Locate the cell with the specified text and output its [x, y] center coordinate. 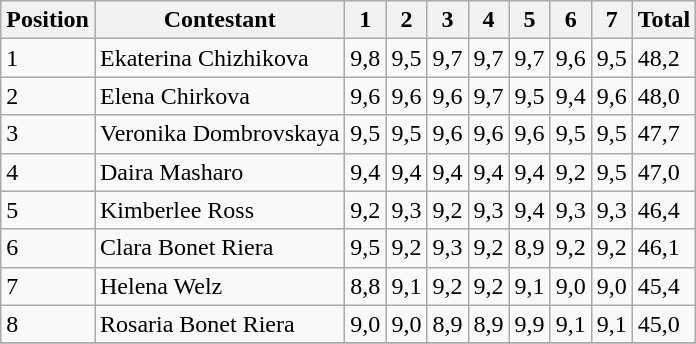
Rosaria Bonet Riera [219, 324]
47,7 [664, 134]
8 [48, 324]
Kimberlee Ross [219, 210]
Veronika Dombrovskaya [219, 134]
Helena Welz [219, 286]
45,4 [664, 286]
Clara Bonet Riera [219, 248]
46,1 [664, 248]
Elena Chirkova [219, 96]
Daira Masharo [219, 172]
Total [664, 20]
48,2 [664, 58]
48,0 [664, 96]
45,0 [664, 324]
Ekaterina Chizhikova [219, 58]
46,4 [664, 210]
47,0 [664, 172]
9,8 [366, 58]
Position [48, 20]
Contestant [219, 20]
9,9 [530, 324]
8,8 [366, 286]
